Find where the given text appears and provide that cell's center as [X, Y] coordinate. 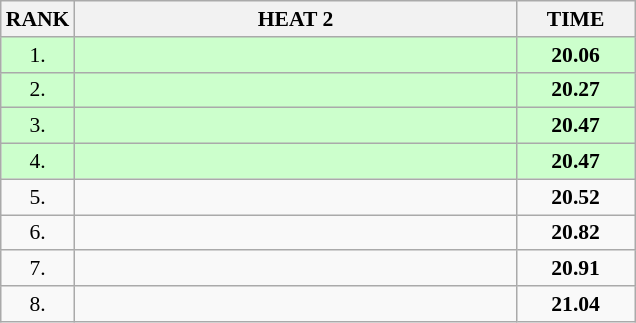
20.06 [576, 55]
20.82 [576, 233]
4. [38, 162]
2. [38, 90]
5. [38, 197]
7. [38, 269]
8. [38, 304]
1. [38, 55]
HEAT 2 [295, 19]
20.91 [576, 269]
6. [38, 233]
3. [38, 126]
RANK [38, 19]
21.04 [576, 304]
20.27 [576, 90]
TIME [576, 19]
20.52 [576, 197]
